Scan for the cell matching the given text and deliver its [X, Y] coordinate at center. 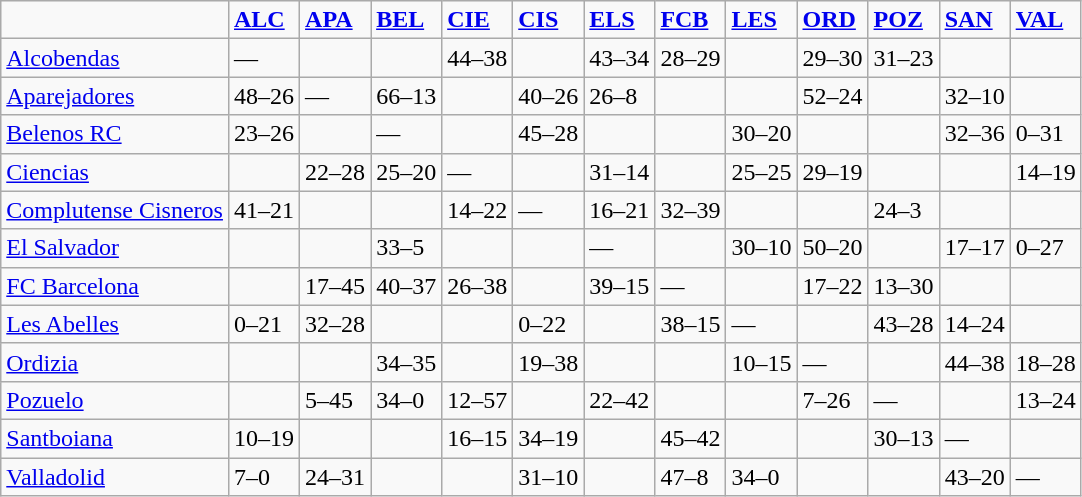
APA [336, 20]
Ciencias [115, 172]
14–22 [478, 210]
16–21 [620, 210]
40–37 [406, 286]
22–42 [620, 400]
FC Barcelona [115, 286]
Santboiana [115, 438]
32–39 [690, 210]
47–8 [690, 477]
41–21 [264, 210]
13–24 [1046, 400]
34–35 [406, 362]
7–0 [264, 477]
29–30 [832, 58]
40–26 [548, 96]
31–23 [904, 58]
Valladolid [115, 477]
45–28 [548, 134]
0–22 [548, 324]
23–26 [264, 134]
43–28 [904, 324]
0–27 [1046, 248]
El Salvador [115, 248]
10–19 [264, 438]
12–57 [478, 400]
32–10 [974, 96]
Aparejadores [115, 96]
ORD [832, 20]
16–15 [478, 438]
25–25 [762, 172]
Alcobendas [115, 58]
19–38 [548, 362]
Pozuelo [115, 400]
33–5 [406, 248]
48–26 [264, 96]
10–15 [762, 362]
CIS [548, 20]
Belenos RC [115, 134]
52–24 [832, 96]
13–30 [904, 286]
30–10 [762, 248]
28–29 [690, 58]
14–24 [974, 324]
17–22 [832, 286]
24–31 [336, 477]
32–28 [336, 324]
31–14 [620, 172]
17–17 [974, 248]
0–21 [264, 324]
43–34 [620, 58]
Ordizia [115, 362]
CIE [478, 20]
25–20 [406, 172]
38–15 [690, 324]
39–15 [620, 286]
29–19 [832, 172]
SAN [974, 20]
POZ [904, 20]
30–13 [904, 438]
5–45 [336, 400]
66–13 [406, 96]
22–28 [336, 172]
34–19 [548, 438]
17–45 [336, 286]
26–38 [478, 286]
Complutense Cisneros [115, 210]
32–36 [974, 134]
0–31 [1046, 134]
30–20 [762, 134]
LES [762, 20]
FCB [690, 20]
24–3 [904, 210]
Les Abelles [115, 324]
26–8 [620, 96]
45–42 [690, 438]
14–19 [1046, 172]
43–20 [974, 477]
ELS [620, 20]
ALC [264, 20]
7–26 [832, 400]
BEL [406, 20]
VAL [1046, 20]
18–28 [1046, 362]
50–20 [832, 248]
31–10 [548, 477]
